Extract the [X, Y] coordinate from the center of the cell holding the provided text.  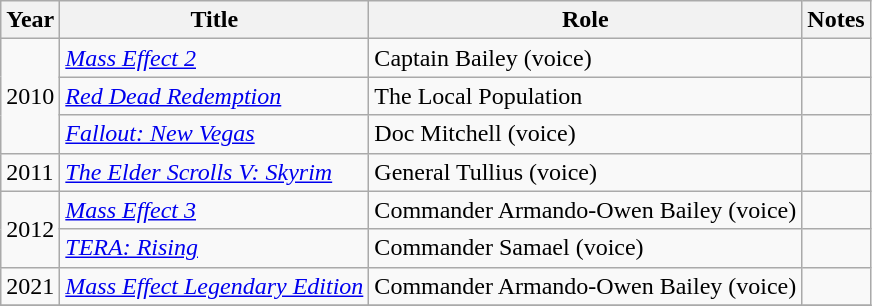
The Elder Scrolls V: Skyrim [214, 172]
Notes [836, 20]
Fallout: New Vegas [214, 134]
Title [214, 20]
Role [586, 20]
Year [30, 20]
Commander Samael (voice) [586, 248]
2021 [30, 286]
Captain Bailey (voice) [586, 58]
Red Dead Redemption [214, 96]
TERA: Rising [214, 248]
Mass Effect Legendary Edition [214, 286]
2012 [30, 229]
2011 [30, 172]
The Local Population [586, 96]
Mass Effect 3 [214, 210]
Doc Mitchell (voice) [586, 134]
Mass Effect 2 [214, 58]
General Tullius (voice) [586, 172]
2010 [30, 96]
